Pinpoint the cell where the given text exists, returning its (x, y) midpoint coordinate. 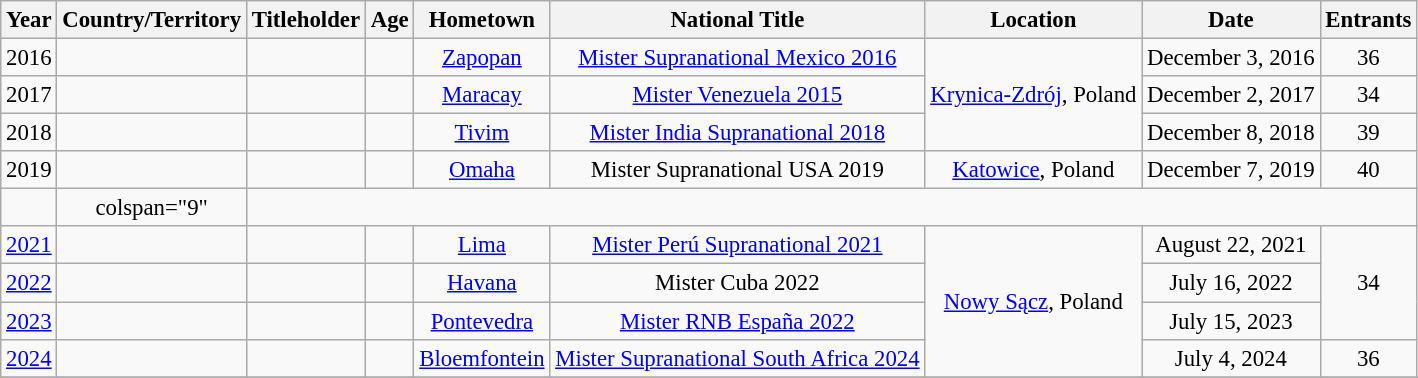
2023 (29, 321)
Bloemfontein (482, 358)
2019 (29, 170)
Date (1231, 20)
2017 (29, 95)
2024 (29, 358)
Havana (482, 283)
December 3, 2016 (1231, 58)
Lima (482, 245)
39 (1368, 133)
Hometown (482, 20)
National Title (738, 20)
Age (390, 20)
July 4, 2024 (1231, 358)
Tivim (482, 133)
December 2, 2017 (1231, 95)
Mister Supranational South Africa 2024 (738, 358)
Krynica-Zdrój, Poland (1034, 96)
Pontevedra (482, 321)
Omaha (482, 170)
Mister Supranational Mexico 2016 (738, 58)
40 (1368, 170)
Mister Venezuela 2015 (738, 95)
December 8, 2018 (1231, 133)
Titleholder (306, 20)
Mister Cuba 2022 (738, 283)
July 15, 2023 (1231, 321)
Entrants (1368, 20)
Location (1034, 20)
Mister RNB España 2022 (738, 321)
2016 (29, 58)
Katowice, Poland (1034, 170)
December 7, 2019 (1231, 170)
Maracay (482, 95)
Nowy Sącz, Poland (1034, 301)
Country/Territory (152, 20)
2022 (29, 283)
colspan="9" (152, 208)
July 16, 2022 (1231, 283)
Zapopan (482, 58)
August 22, 2021 (1231, 245)
Year (29, 20)
Mister India Supranational 2018 (738, 133)
2018 (29, 133)
Mister Supranational USA 2019 (738, 170)
Mister Perú Supranational 2021 (738, 245)
2021 (29, 245)
